Extract the [x, y] coordinate from the center of the cell holding the provided text.  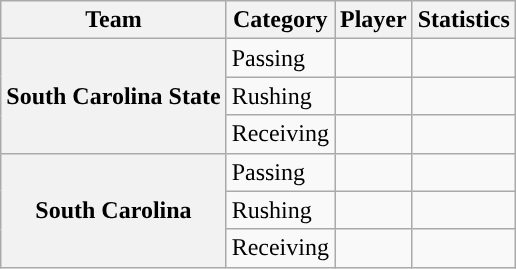
Category [280, 20]
Statistics [464, 20]
South Carolina [114, 210]
Team [114, 20]
Player [373, 20]
South Carolina State [114, 96]
